Find where the given text appears and provide that cell's center as (X, Y) coordinate. 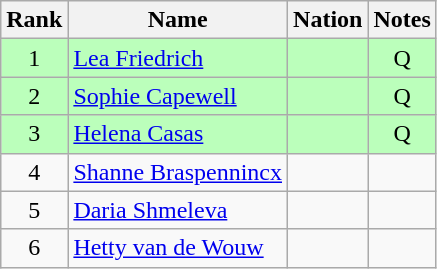
Nation (328, 20)
5 (34, 210)
Helena Casas (178, 134)
3 (34, 134)
6 (34, 248)
4 (34, 172)
Name (178, 20)
Daria Shmeleva (178, 210)
1 (34, 58)
2 (34, 96)
Rank (34, 20)
Notes (402, 20)
Hetty van de Wouw (178, 248)
Sophie Capewell (178, 96)
Lea Friedrich (178, 58)
Shanne Braspennincx (178, 172)
